From the cell containing the given text, extract its center point as [x, y] coordinate. 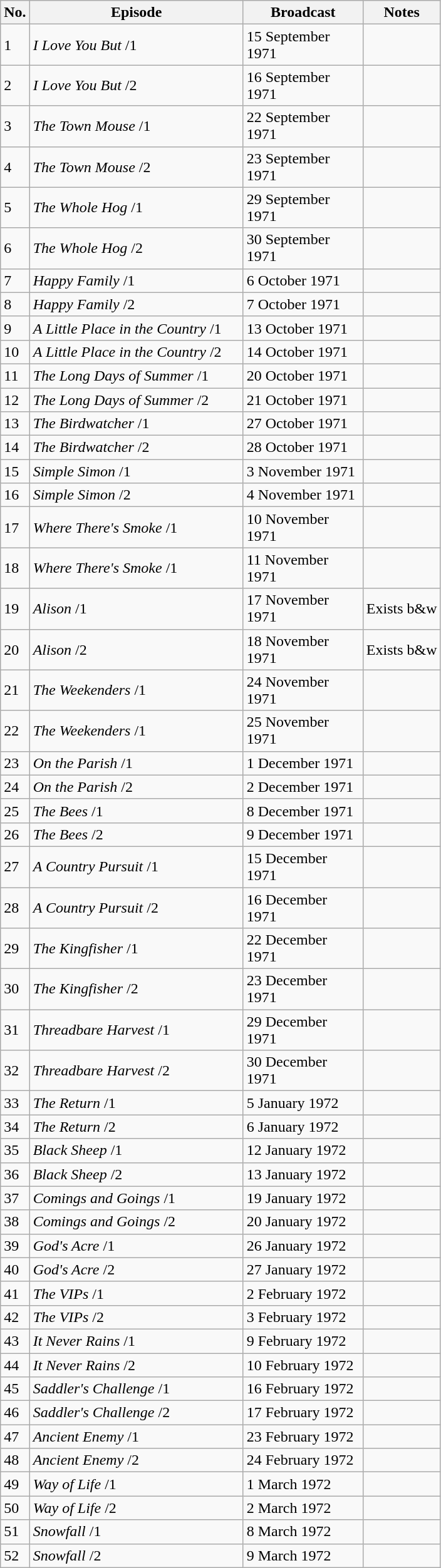
12 [15, 400]
The Long Days of Summer /2 [137, 400]
9 [15, 328]
18 November 1971 [303, 650]
The Whole Hog /2 [137, 248]
The Kingfisher /1 [137, 949]
The Kingfisher /2 [137, 989]
28 [15, 908]
2 December 1971 [303, 787]
27 October 1971 [303, 424]
39 [15, 1246]
15 December 1971 [303, 866]
9 February 1972 [303, 1341]
7 [15, 280]
The Return /1 [137, 1103]
49 [15, 1484]
44 [15, 1365]
22 December 1971 [303, 949]
8 December 1971 [303, 811]
Happy Family /2 [137, 304]
A Little Place in the Country /2 [137, 352]
38 [15, 1222]
36 [15, 1174]
40 [15, 1269]
17 February 1972 [303, 1413]
29 [15, 949]
20 October 1971 [303, 376]
25 [15, 811]
Alison /2 [137, 650]
22 September 1971 [303, 126]
27 [15, 866]
3 [15, 126]
Comings and Goings /2 [137, 1222]
29 December 1971 [303, 1030]
22 [15, 731]
21 [15, 690]
6 January 1972 [303, 1127]
33 [15, 1103]
Saddler's Challenge /1 [137, 1389]
11 November 1971 [303, 568]
The Return /2 [137, 1127]
15 September 1971 [303, 45]
20 [15, 650]
5 [15, 208]
10 February 1972 [303, 1365]
50 [15, 1508]
19 January 1972 [303, 1198]
Black Sheep /1 [137, 1150]
10 [15, 352]
17 [15, 527]
God's Acre /1 [137, 1246]
3 February 1972 [303, 1317]
23 [15, 763]
41 [15, 1293]
Saddler's Challenge /2 [137, 1413]
27 January 1972 [303, 1269]
16 December 1971 [303, 908]
Alison /1 [137, 608]
35 [15, 1150]
13 January 1972 [303, 1174]
4 November 1971 [303, 495]
52 [15, 1555]
9 December 1971 [303, 834]
Comings and Goings /1 [137, 1198]
A Country Pursuit /2 [137, 908]
26 January 1972 [303, 1246]
47 [15, 1437]
28 October 1971 [303, 448]
It Never Rains /1 [137, 1341]
Happy Family /1 [137, 280]
46 [15, 1413]
13 [15, 424]
1 [15, 45]
2 [15, 85]
13 October 1971 [303, 328]
42 [15, 1317]
The Whole Hog /1 [137, 208]
31 [15, 1030]
30 September 1971 [303, 248]
14 [15, 448]
10 November 1971 [303, 527]
23 September 1971 [303, 167]
30 December 1971 [303, 1070]
23 December 1971 [303, 989]
11 [15, 376]
7 October 1971 [303, 304]
9 March 1972 [303, 1555]
23 February 1972 [303, 1437]
8 [15, 304]
2 February 1972 [303, 1293]
19 [15, 608]
16 [15, 495]
21 October 1971 [303, 400]
29 September 1971 [303, 208]
Threadbare Harvest /2 [137, 1070]
32 [15, 1070]
Broadcast [303, 13]
25 November 1971 [303, 731]
The Birdwatcher /2 [137, 448]
Way of Life /1 [137, 1484]
Black Sheep /2 [137, 1174]
12 January 1972 [303, 1150]
14 October 1971 [303, 352]
The Bees /2 [137, 834]
The VIPs /1 [137, 1293]
6 October 1971 [303, 280]
16 September 1971 [303, 85]
Ancient Enemy /1 [137, 1437]
51 [15, 1532]
4 [15, 167]
The Bees /1 [137, 811]
God's Acre /2 [137, 1269]
37 [15, 1198]
I Love You But /2 [137, 85]
30 [15, 989]
It Never Rains /2 [137, 1365]
No. [15, 13]
The Long Days of Summer /1 [137, 376]
The Town Mouse /2 [137, 167]
The Town Mouse /1 [137, 126]
Way of Life /2 [137, 1508]
6 [15, 248]
Threadbare Harvest /1 [137, 1030]
8 March 1972 [303, 1532]
The Birdwatcher /1 [137, 424]
The VIPs /2 [137, 1317]
2 March 1972 [303, 1508]
43 [15, 1341]
A Country Pursuit /1 [137, 866]
24 November 1971 [303, 690]
Snowfall /1 [137, 1532]
17 November 1971 [303, 608]
15 [15, 471]
Snowfall /2 [137, 1555]
5 January 1972 [303, 1103]
24 February 1972 [303, 1460]
24 [15, 787]
16 February 1972 [303, 1389]
A Little Place in the Country /1 [137, 328]
26 [15, 834]
18 [15, 568]
3 November 1971 [303, 471]
Notes [402, 13]
1 March 1972 [303, 1484]
1 December 1971 [303, 763]
45 [15, 1389]
34 [15, 1127]
Simple Simon /1 [137, 471]
Ancient Enemy /2 [137, 1460]
Simple Simon /2 [137, 495]
On the Parish /2 [137, 787]
20 January 1972 [303, 1222]
Episode [137, 13]
48 [15, 1460]
I Love You But /1 [137, 45]
On the Parish /1 [137, 763]
